Pinpoint the cell where the given text exists, returning its [X, Y] midpoint coordinate. 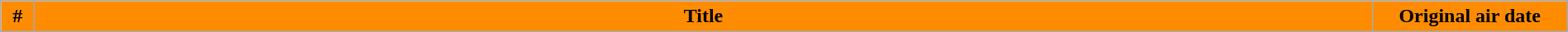
Original air date [1470, 16]
# [18, 16]
Title [703, 16]
